Capture the cell that displays the provided text and extract its (X, Y) central coordinate. 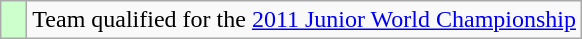
Team qualified for the 2011 Junior World Championship (304, 20)
